Search for the cell housing the specified text and yield its [X, Y] center coordinate. 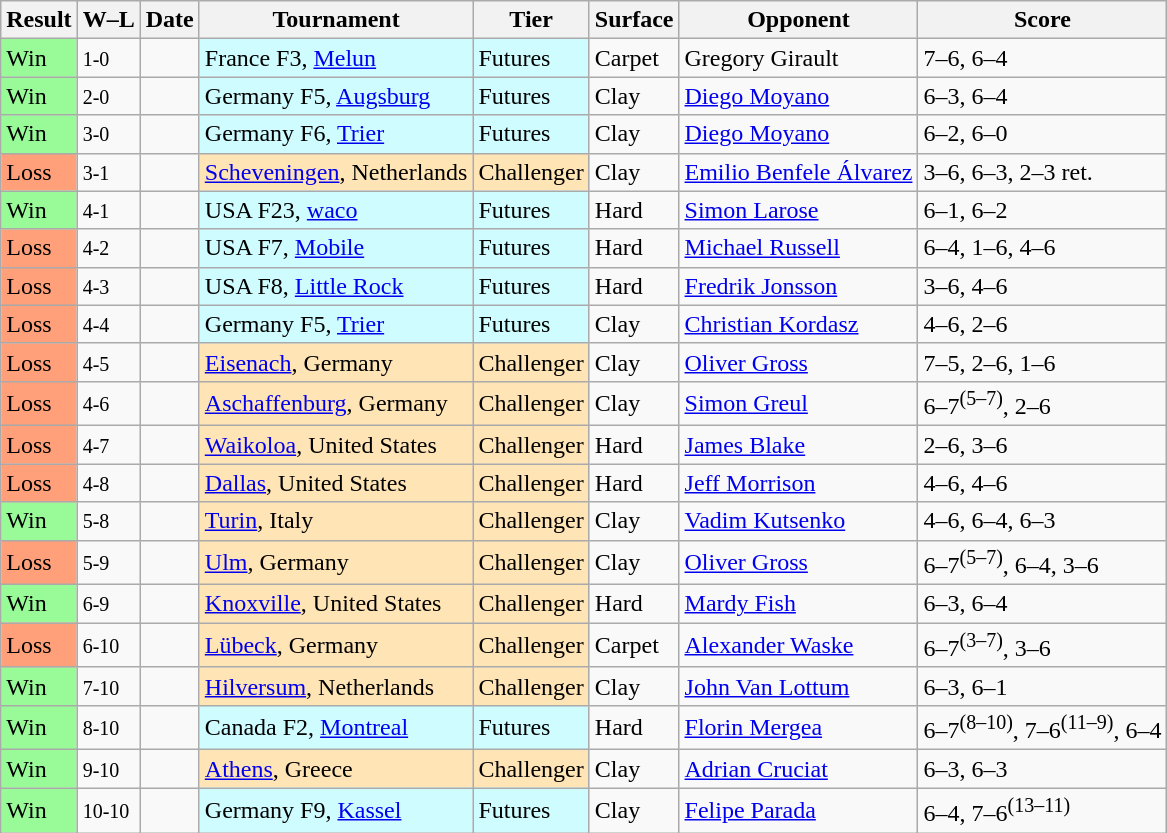
Adrian Cruciat [798, 769]
Germany F5, Augsburg [336, 96]
4-7 [108, 445]
Gregory Girault [798, 58]
Surface [634, 20]
Date [170, 20]
Scheveningen, Netherlands [336, 172]
Michael Russell [798, 248]
USA F23, waco [336, 210]
John Van Lottum [798, 686]
Ulm, Germany [336, 562]
4-4 [108, 324]
Alexander Waske [798, 646]
Waikoloa, United States [336, 445]
7–6, 6–4 [1042, 58]
Vadim Kutsenko [798, 521]
France F3, Melun [336, 58]
2-0 [108, 96]
4-6 [108, 404]
Knoxville, United States [336, 604]
Simon Greul [798, 404]
6-9 [108, 604]
Lübeck, Germany [336, 646]
Germany F9, Kassel [336, 810]
6–1, 6–2 [1042, 210]
6–3, 6–1 [1042, 686]
6–4, 1–6, 4–6 [1042, 248]
6–3, 6–3 [1042, 769]
4-5 [108, 362]
Aschaffenburg, Germany [336, 404]
3-1 [108, 172]
W–L [108, 20]
2–6, 3–6 [1042, 445]
Result [39, 20]
4–6, 6–4, 6–3 [1042, 521]
4-2 [108, 248]
6–7(5–7), 6–4, 3–6 [1042, 562]
7-10 [108, 686]
9-10 [108, 769]
Germany F5, Trier [336, 324]
6–2, 6–0 [1042, 134]
Hilversum, Netherlands [336, 686]
Score [1042, 20]
Florin Mergea [798, 728]
Tournament [336, 20]
Christian Kordasz [798, 324]
Dallas, United States [336, 483]
Canada F2, Montreal [336, 728]
3-0 [108, 134]
Turin, Italy [336, 521]
Athens, Greece [336, 769]
4-8 [108, 483]
1-0 [108, 58]
4–6, 2–6 [1042, 324]
10-10 [108, 810]
USA F8, Little Rock [336, 286]
James Blake [798, 445]
7–5, 2–6, 1–6 [1042, 362]
USA F7, Mobile [336, 248]
5-9 [108, 562]
3–6, 6–3, 2–3 ret. [1042, 172]
Tier [531, 20]
6–7(3–7), 3–6 [1042, 646]
4-3 [108, 286]
Emilio Benfele Álvarez [798, 172]
Eisenach, Germany [336, 362]
4-1 [108, 210]
5-8 [108, 521]
Mardy Fish [798, 604]
6–7(5–7), 2–6 [1042, 404]
6–7(8–10), 7–6(11–9), 6–4 [1042, 728]
Fredrik Jonsson [798, 286]
Felipe Parada [798, 810]
Germany F6, Trier [336, 134]
Jeff Morrison [798, 483]
Opponent [798, 20]
3–6, 4–6 [1042, 286]
6–4, 7–6(13–11) [1042, 810]
8-10 [108, 728]
4–6, 4–6 [1042, 483]
Simon Larose [798, 210]
6-10 [108, 646]
